Provide the (x, y) coordinate of the cell's center where the given text is located.  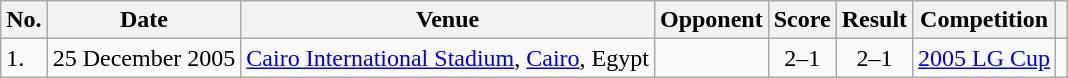
25 December 2005 (144, 58)
Date (144, 20)
Cairo International Stadium, Cairo, Egypt (448, 58)
Venue (448, 20)
Score (802, 20)
Opponent (711, 20)
1. (24, 58)
No. (24, 20)
Result (874, 20)
Competition (984, 20)
2005 LG Cup (984, 58)
